Find where the given text appears and provide that cell's center as (x, y) coordinate. 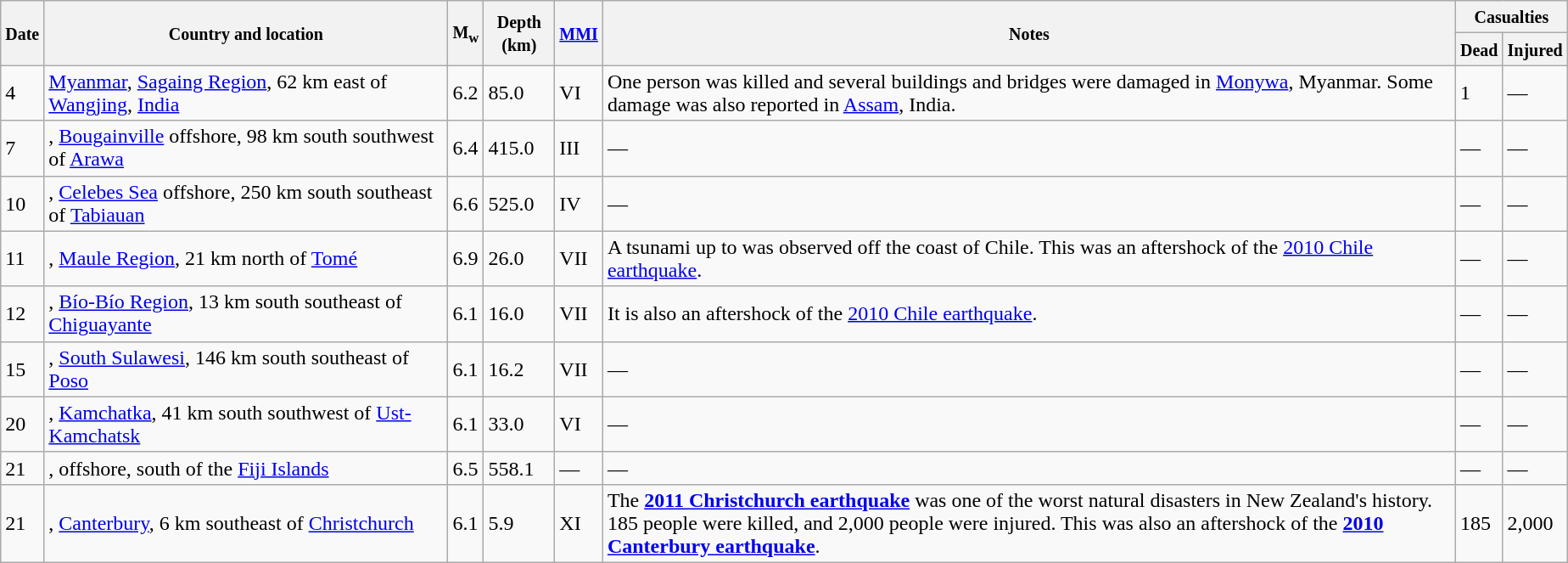
33.0 (519, 425)
2,000 (1535, 523)
10 (22, 204)
15 (22, 369)
185 (1479, 523)
, offshore, south of the Fiji Islands (246, 468)
6.4 (466, 148)
It is also an aftershock of the 2010 Chile earthquake. (1028, 314)
1 (1479, 93)
6.9 (466, 258)
MMI (579, 33)
A tsunami up to was observed off the coast of Chile. This was an aftershock of the 2010 Chile earthquake. (1028, 258)
85.0 (519, 93)
, Bío-Bío Region, 13 km south southeast of Chiguayante (246, 314)
, Bougainville offshore, 98 km south southwest of Arawa (246, 148)
525.0 (519, 204)
4 (22, 93)
Date (22, 33)
7 (22, 148)
, Celebes Sea offshore, 250 km south southeast of Tabiauan (246, 204)
, Kamchatka, 41 km south southwest of Ust-Kamchatsk (246, 425)
11 (22, 258)
6.6 (466, 204)
, Canterbury, 6 km southeast of Christchurch (246, 523)
One person was killed and several buildings and bridges were damaged in Monywa, Myanmar. Some damage was also reported in Assam, India. (1028, 93)
20 (22, 425)
6.5 (466, 468)
Dead (1479, 49)
Injured (1535, 49)
415.0 (519, 148)
5.9 (519, 523)
III (579, 148)
16.2 (519, 369)
6.2 (466, 93)
Depth (km) (519, 33)
Mw (466, 33)
IV (579, 204)
26.0 (519, 258)
16.0 (519, 314)
Notes (1028, 33)
, Maule Region, 21 km north of Tomé (246, 258)
Country and location (246, 33)
558.1 (519, 468)
Myanmar, Sagaing Region, 62 km east of Wangjing, India (246, 93)
12 (22, 314)
XI (579, 523)
Casualties (1511, 17)
, South Sulawesi, 146 km south southeast of Poso (246, 369)
